For the text-containing cell, return its midpoint in (x, y) coordinate format. 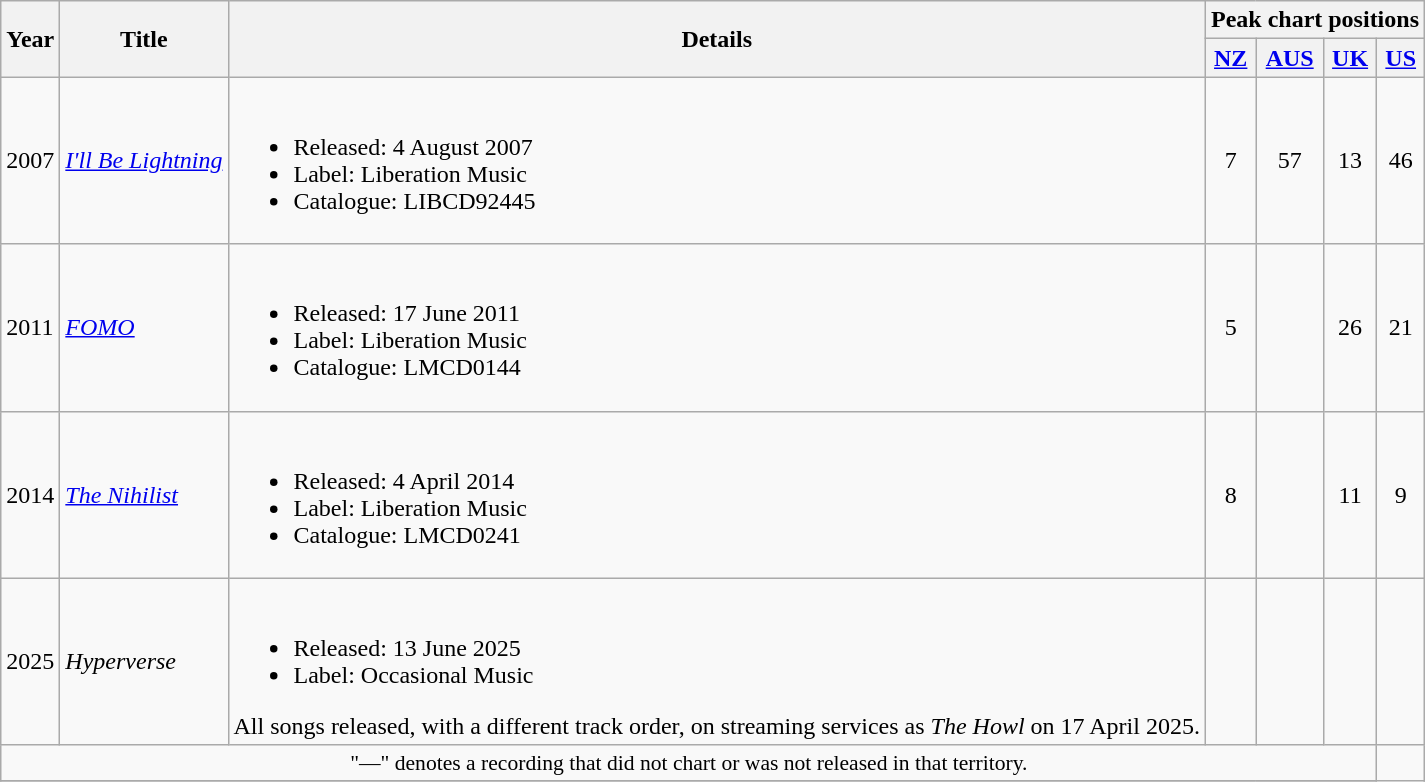
The Nihilist (144, 494)
5 (1230, 328)
Details (716, 39)
FOMO (144, 328)
"—" denotes a recording that did not chart or was not released in that territory. (689, 763)
Title (144, 39)
Hyperverse (144, 662)
Released: 4 April 2014Label: Liberation MusicCatalogue: LMCD0241 (716, 494)
57 (1290, 160)
I'll Be Lightning (144, 160)
2014 (30, 494)
Peak chart positions (1314, 20)
Released: 13 June 2025Label: Occasional MusicAll songs released, with a different track order, on streaming services as The Howl on 17 April 2025. (716, 662)
US (1401, 58)
AUS (1290, 58)
9 (1401, 494)
UK (1350, 58)
46 (1401, 160)
2025 (30, 662)
Released: 17 June 2011Label: Liberation MusicCatalogue: LMCD0144 (716, 328)
13 (1350, 160)
Year (30, 39)
2007 (30, 160)
2011 (30, 328)
8 (1230, 494)
7 (1230, 160)
Released: 4 August 2007Label: Liberation MusicCatalogue: LIBCD92445 (716, 160)
26 (1350, 328)
11 (1350, 494)
21 (1401, 328)
NZ (1230, 58)
